Scan for the cell matching the given text and deliver its (X, Y) coordinate at center. 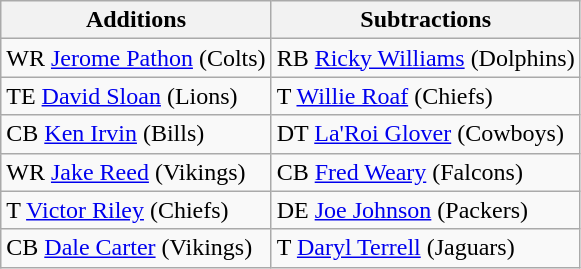
Subtractions (426, 20)
TE David Sloan (Lions) (136, 96)
CB Fred Weary (Falcons) (426, 172)
CB Dale Carter (Vikings) (136, 248)
CB Ken Irvin (Bills) (136, 134)
T Willie Roaf (Chiefs) (426, 96)
Additions (136, 20)
DT La'Roi Glover (Cowboys) (426, 134)
WR Jerome Pathon (Colts) (136, 58)
DE Joe Johnson (Packers) (426, 210)
WR Jake Reed (Vikings) (136, 172)
RB Ricky Williams (Dolphins) (426, 58)
T Daryl Terrell (Jaguars) (426, 248)
T Victor Riley (Chiefs) (136, 210)
